Return [X, Y] of the center of cell containing provided text 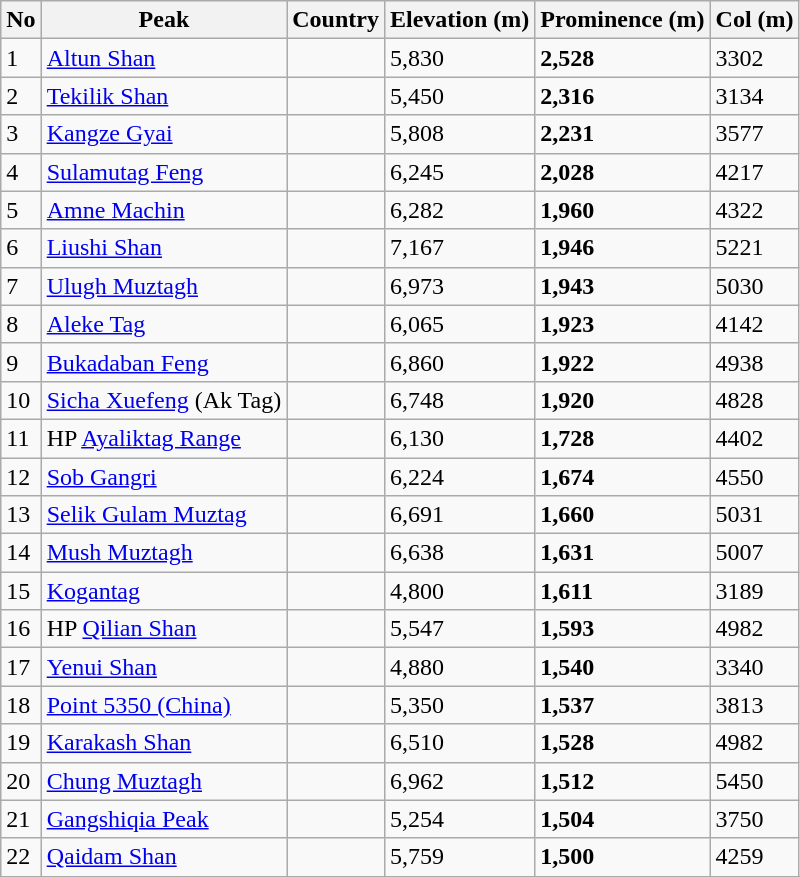
6,282 [459, 210]
17 [21, 667]
6,962 [459, 781]
1,943 [622, 286]
1,593 [622, 629]
Bukadaban Feng [164, 362]
Sob Gangri [164, 477]
HP Qilian Shan [164, 629]
19 [21, 743]
Col (m) [754, 20]
6 [21, 248]
2,231 [622, 134]
1,504 [622, 819]
13 [21, 515]
21 [21, 819]
Liushi Shan [164, 248]
12 [21, 477]
3189 [754, 591]
4550 [754, 477]
1,537 [622, 705]
8 [21, 324]
18 [21, 705]
Amne Machin [164, 210]
4217 [754, 172]
4142 [754, 324]
5,254 [459, 819]
5,350 [459, 705]
7,167 [459, 248]
4,880 [459, 667]
3134 [754, 96]
1,631 [622, 553]
6,065 [459, 324]
3750 [754, 819]
4322 [754, 210]
Country [336, 20]
Kogantag [164, 591]
Peak [164, 20]
Aleke Tag [164, 324]
3340 [754, 667]
Selik Gulam Muztag [164, 515]
6,638 [459, 553]
1,674 [622, 477]
2 [21, 96]
5 [21, 210]
1,923 [622, 324]
1,611 [622, 591]
6,691 [459, 515]
3302 [754, 58]
3813 [754, 705]
6,130 [459, 438]
3 [21, 134]
3577 [754, 134]
Qaidam Shan [164, 857]
1,540 [622, 667]
1,960 [622, 210]
1,528 [622, 743]
Sulamutag Feng [164, 172]
6,973 [459, 286]
6,860 [459, 362]
Gangshiqia Peak [164, 819]
11 [21, 438]
14 [21, 553]
1,728 [622, 438]
No [21, 20]
1,500 [622, 857]
4,800 [459, 591]
5007 [754, 553]
22 [21, 857]
2,028 [622, 172]
Kangze Gyai [164, 134]
1,946 [622, 248]
5450 [754, 781]
5,450 [459, 96]
4259 [754, 857]
Chung Muztagh [164, 781]
6,510 [459, 743]
15 [21, 591]
1,660 [622, 515]
5,759 [459, 857]
4 [21, 172]
5031 [754, 515]
20 [21, 781]
4402 [754, 438]
5221 [754, 248]
5,830 [459, 58]
5,808 [459, 134]
Point 5350 (China) [164, 705]
4938 [754, 362]
Tekilik Shan [164, 96]
9 [21, 362]
2,316 [622, 96]
Sicha Xuefeng (Ak Tag) [164, 400]
7 [21, 286]
6,748 [459, 400]
10 [21, 400]
Ulugh Muztagh [164, 286]
6,224 [459, 477]
1,512 [622, 781]
Mush Muztagh [164, 553]
1 [21, 58]
Altun Shan [164, 58]
2,528 [622, 58]
1,920 [622, 400]
Prominence (m) [622, 20]
Elevation (m) [459, 20]
5030 [754, 286]
5,547 [459, 629]
Yenui Shan [164, 667]
Karakash Shan [164, 743]
4828 [754, 400]
16 [21, 629]
1,922 [622, 362]
HP Ayaliktag Range [164, 438]
6,245 [459, 172]
